Provide the [X, Y] coordinate of the cell's center where the given text is located.  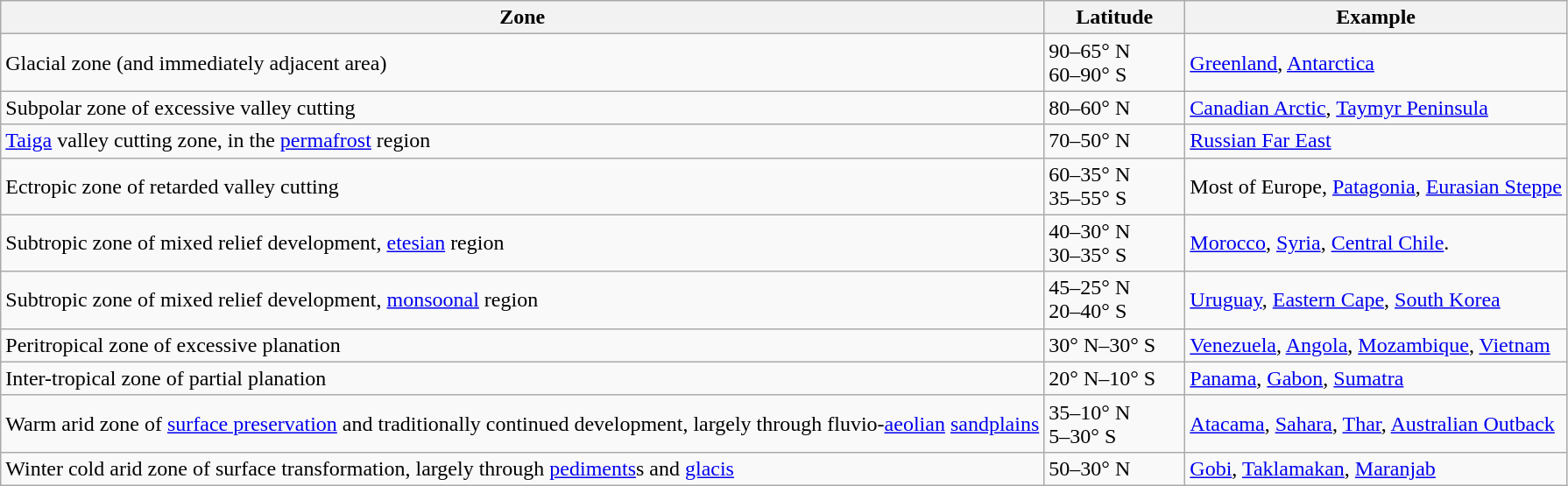
Atacama, Sahara, Thar, Australian Outback [1376, 424]
Latitude [1114, 18]
Uruguay, Eastern Cape, South Korea [1376, 299]
40–30° N30–35° S [1114, 243]
Example [1376, 18]
60–35° N35–55° S [1114, 186]
Canadian Arctic, Taymyr Peninsula [1376, 108]
70–50° N [1114, 141]
Zone [522, 18]
Peritropical zone of excessive planation [522, 345]
50–30° N [1114, 468]
Russian Far East [1376, 141]
Gobi, Taklamakan, Maranjab [1376, 468]
20° N–10° S [1114, 378]
Morocco, Syria, Central Chile. [1376, 243]
Subtropic zone of mixed relief development, etesian region [522, 243]
Venezuela, Angola, Mozambique, Vietnam [1376, 345]
80–60° N [1114, 108]
Winter cold arid zone of surface transformation, largely through pedimentss and glacis [522, 468]
30° N–30° S [1114, 345]
Inter-tropical zone of partial planation [522, 378]
Ectropic zone of retarded valley cutting [522, 186]
Panama, Gabon, Sumatra [1376, 378]
Most of Europe, Patagonia, Eurasian Steppe [1376, 186]
Glacial zone (and immediately adjacent area) [522, 63]
90–65° N60–90° S [1114, 63]
35–10° N5–30° S [1114, 424]
Subtropic zone of mixed relief development, monsoonal region [522, 299]
Subpolar zone of excessive valley cutting [522, 108]
Warm arid zone of surface preservation and traditionally continued development, largely through fluvio-aeolian sandplains [522, 424]
45–25° N20–40° S [1114, 299]
Taiga valley cutting zone, in the permafrost region [522, 141]
Greenland, Antarctica [1376, 63]
